Return (X, Y) of the center of cell containing provided text 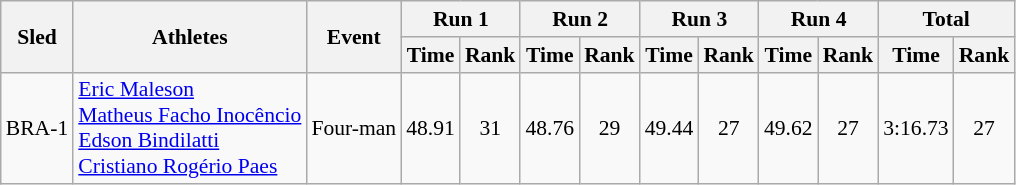
Run 4 (818, 19)
31 (490, 128)
3:16.73 (916, 128)
Sled (37, 36)
49.44 (670, 128)
48.91 (430, 128)
Total (946, 19)
48.76 (550, 128)
Four-man (354, 128)
Event (354, 36)
49.62 (788, 128)
29 (610, 128)
Run 3 (700, 19)
Run 2 (580, 19)
BRA-1 (37, 128)
Eric MalesonMatheus Facho InocêncioEdson BindilattiCristiano Rogério Paes (190, 128)
Run 1 (460, 19)
Athletes (190, 36)
